Pinpoint the cell where the given text exists, returning its (x, y) midpoint coordinate. 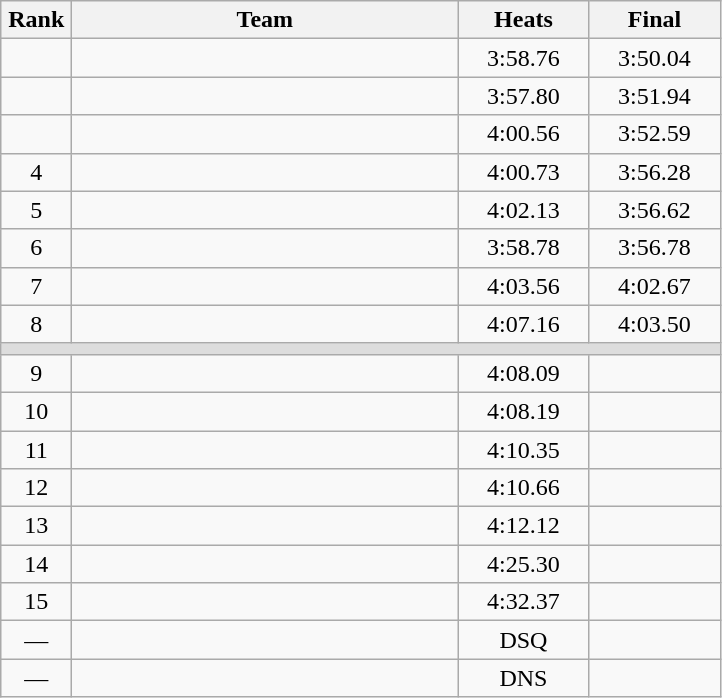
4:32.37 (524, 602)
DNS (524, 678)
10 (36, 411)
DSQ (524, 640)
3:51.94 (654, 96)
14 (36, 564)
Heats (524, 20)
3:56.28 (654, 172)
3:56.78 (654, 248)
11 (36, 449)
4:08.19 (524, 411)
3:58.78 (524, 248)
4:00.73 (524, 172)
4:02.67 (654, 286)
Rank (36, 20)
12 (36, 488)
9 (36, 373)
3:56.62 (654, 210)
13 (36, 526)
3:52.59 (654, 134)
4:12.12 (524, 526)
4:03.50 (654, 324)
4:25.30 (524, 564)
3:57.80 (524, 96)
7 (36, 286)
4 (36, 172)
4:07.16 (524, 324)
4:10.66 (524, 488)
4:03.56 (524, 286)
4:00.56 (524, 134)
Team (265, 20)
5 (36, 210)
Final (654, 20)
4:02.13 (524, 210)
6 (36, 248)
15 (36, 602)
4:10.35 (524, 449)
4:08.09 (524, 373)
3:50.04 (654, 58)
3:58.76 (524, 58)
8 (36, 324)
